Output the [X, Y] coordinate of the center of the cell containing the given text.  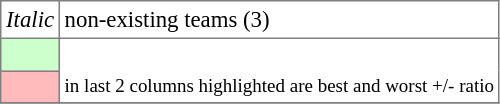
non-existing teams (3) [279, 20]
Italic [30, 20]
in last 2 columns highlighted are best and worst +/- ratio [279, 70]
